Return [X, Y] of the center of cell containing provided text 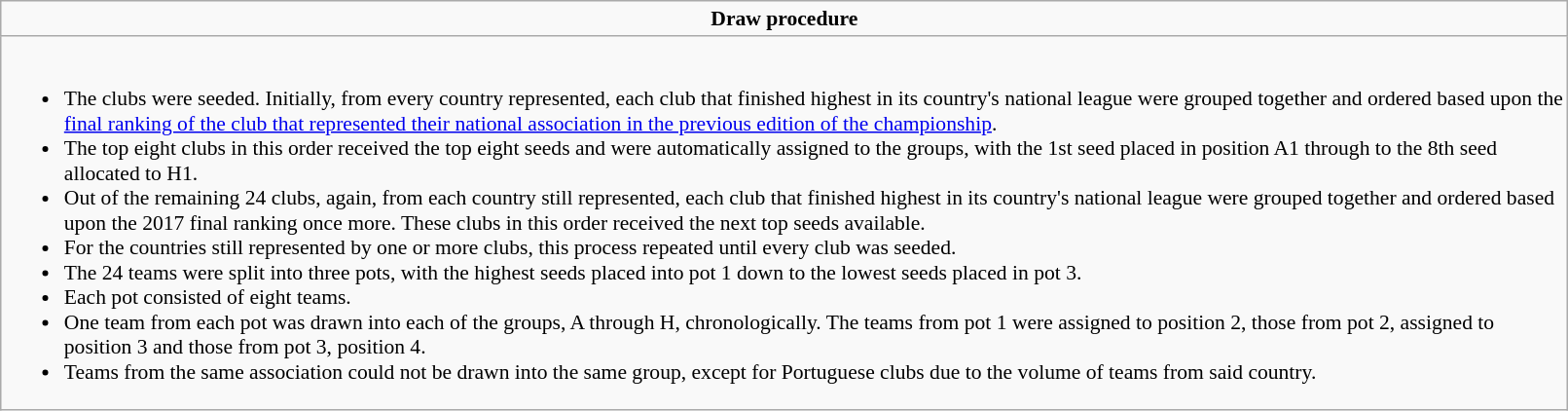
Draw procedure [784, 19]
